Return the (X, Y) coordinate for the center point of the cell that contains the specified text.  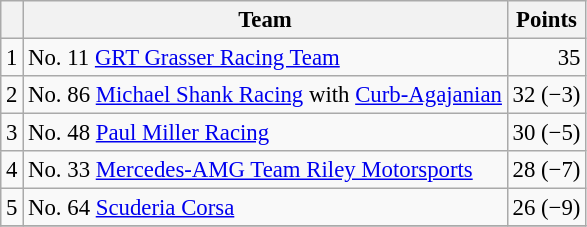
No. 11 GRT Grasser Racing Team (265, 58)
2 (12, 95)
Team (265, 20)
28 (−7) (546, 170)
1 (12, 58)
4 (12, 170)
No. 86 Michael Shank Racing with Curb-Agajanian (265, 95)
32 (−3) (546, 95)
No. 33 Mercedes-AMG Team Riley Motorsports (265, 170)
5 (12, 208)
No. 64 Scuderia Corsa (265, 208)
35 (546, 58)
3 (12, 133)
26 (−9) (546, 208)
Points (546, 20)
No. 48 Paul Miller Racing (265, 133)
30 (−5) (546, 133)
